Return the (x, y) coordinate for the center point of the cell that contains the specified text.  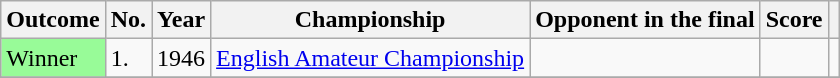
No. (128, 20)
English Amateur Championship (370, 58)
1. (128, 58)
Championship (370, 20)
Year (182, 20)
Opponent in the final (645, 20)
Outcome (53, 20)
1946 (182, 58)
Winner (53, 58)
Score (794, 20)
